Pinpoint the cell where the given text exists, returning its (x, y) midpoint coordinate. 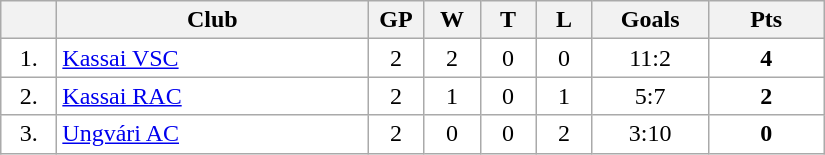
1. (29, 58)
Goals (650, 20)
Club (212, 20)
W (452, 20)
3:10 (650, 134)
Ungvári AC (212, 134)
3. (29, 134)
4 (766, 58)
Kassai RAC (212, 96)
Pts (766, 20)
11:2 (650, 58)
Kassai VSC (212, 58)
L (564, 20)
2. (29, 96)
GP (396, 20)
T (508, 20)
5:7 (650, 96)
